Search for the cell housing the specified text and yield its (x, y) center coordinate. 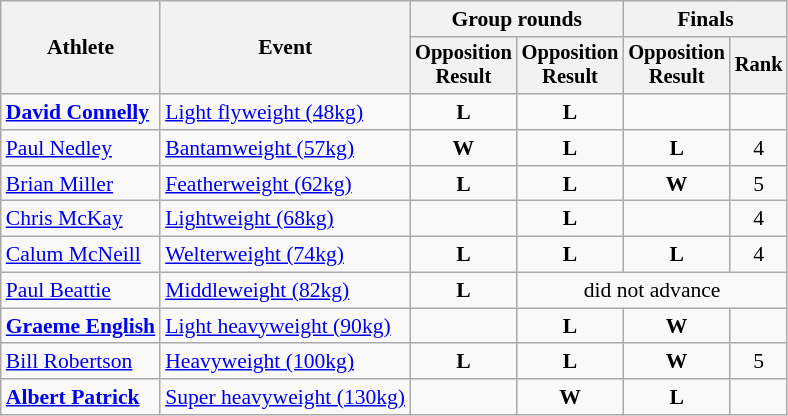
Super heavyweight (130kg) (285, 397)
Event (285, 48)
Light flyweight (48kg) (285, 112)
Group rounds (516, 19)
Heavyweight (100kg) (285, 362)
Graeme English (80, 326)
Featherweight (62kg) (285, 184)
Paul Nedley (80, 148)
Bantamweight (57kg) (285, 148)
Paul Beattie (80, 291)
Rank (759, 66)
Middleweight (82kg) (285, 291)
Brian Miller (80, 184)
Light heavyweight (90kg) (285, 326)
Chris McKay (80, 219)
Athlete (80, 48)
Welterweight (74kg) (285, 255)
David Connelly (80, 112)
Lightweight (68kg) (285, 219)
Bill Robertson (80, 362)
Finals (705, 19)
Calum McNeill (80, 255)
Albert Patrick (80, 397)
did not advance (652, 291)
